From the cell containing the given text, extract its center point as (x, y) coordinate. 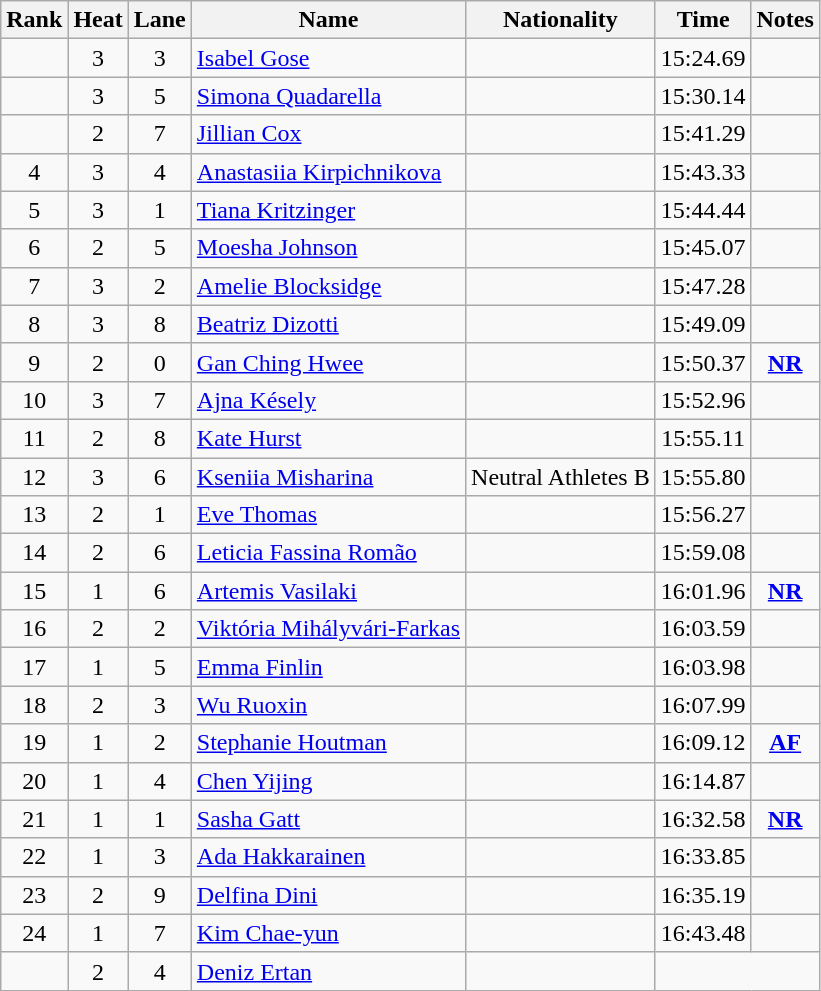
18 (34, 705)
Amelie Blocksidge (328, 286)
16:32.58 (703, 819)
Eve Thomas (328, 515)
23 (34, 895)
Sasha Gatt (328, 819)
Heat (98, 20)
15:59.08 (703, 553)
Artemis Vasilaki (328, 591)
Beatriz Dizotti (328, 324)
10 (34, 400)
15:49.09 (703, 324)
15:55.80 (703, 477)
15:55.11 (703, 438)
13 (34, 515)
16:14.87 (703, 781)
Neutral Athletes B (561, 477)
16:03.98 (703, 667)
20 (34, 781)
Kate Hurst (328, 438)
15:41.29 (703, 134)
15:47.28 (703, 286)
15:43.33 (703, 172)
16:35.19 (703, 895)
12 (34, 477)
16:33.85 (703, 857)
Lane (160, 20)
22 (34, 857)
17 (34, 667)
Rank (34, 20)
16:01.96 (703, 591)
0 (160, 362)
Notes (785, 20)
Viktória Mihályvári-Farkas (328, 629)
Tiana Kritzinger (328, 210)
19 (34, 743)
15 (34, 591)
21 (34, 819)
Time (703, 20)
Moesha Johnson (328, 248)
15:52.96 (703, 400)
15:56.27 (703, 515)
Simona Quadarella (328, 96)
Emma Finlin (328, 667)
Ada Hakkarainen (328, 857)
Wu Ruoxin (328, 705)
15:44.44 (703, 210)
Delfina Dini (328, 895)
Name (328, 20)
Anastasiia Kirpichnikova (328, 172)
Ajna Késely (328, 400)
11 (34, 438)
Nationality (561, 20)
Leticia Fassina Romão (328, 553)
Jillian Cox (328, 134)
Kseniia Misharina (328, 477)
16:43.48 (703, 933)
16:03.59 (703, 629)
15:30.14 (703, 96)
15:50.37 (703, 362)
15:24.69 (703, 58)
16:09.12 (703, 743)
Isabel Gose (328, 58)
Chen Yijing (328, 781)
Kim Chae-yun (328, 933)
14 (34, 553)
15:45.07 (703, 248)
Gan Ching Hwee (328, 362)
24 (34, 933)
Deniz Ertan (328, 971)
16 (34, 629)
AF (785, 743)
Stephanie Houtman (328, 743)
16:07.99 (703, 705)
